Find where the given text appears and provide that cell's center as [X, Y] coordinate. 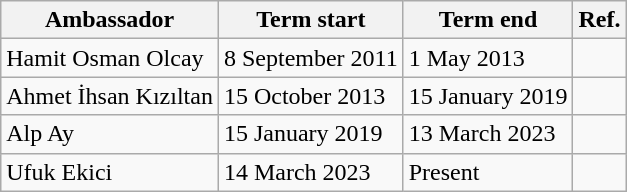
Present [488, 172]
14 March 2023 [310, 172]
Alp Ay [110, 134]
8 September 2011 [310, 58]
Term end [488, 20]
Hamit Osman Olcay [110, 58]
Ref. [600, 20]
Term start [310, 20]
15 October 2013 [310, 96]
Ufuk Ekici [110, 172]
13 March 2023 [488, 134]
Ahmet İhsan Kızıltan [110, 96]
Ambassador [110, 20]
1 May 2013 [488, 58]
